For the text-containing cell, return its midpoint in [x, y] coordinate format. 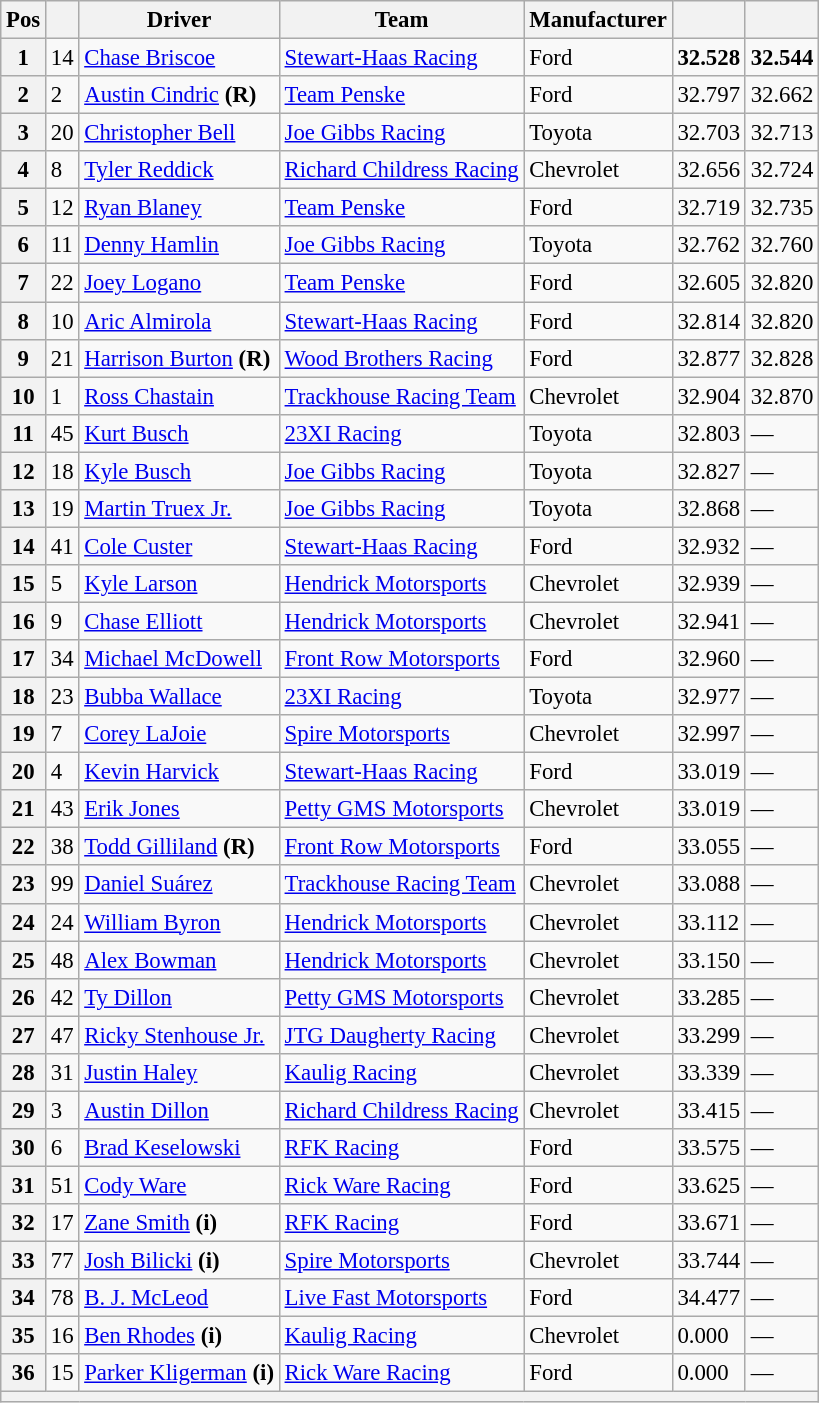
32.877 [708, 358]
32.977 [708, 697]
33.150 [708, 960]
Denny Hamlin [179, 245]
29 [24, 1110]
Driver [179, 20]
Kevin Harvick [179, 772]
45 [62, 433]
27 [24, 1035]
32.870 [782, 396]
32.724 [782, 170]
32.960 [708, 659]
32.827 [708, 471]
32.941 [708, 621]
Pos [24, 20]
30 [24, 1148]
Kyle Busch [179, 471]
32.735 [782, 208]
32.605 [708, 283]
33.055 [708, 847]
Michael McDowell [179, 659]
32.713 [782, 133]
33.671 [708, 1223]
33 [24, 1261]
51 [62, 1185]
Parker Kligerman (i) [179, 1373]
Daniel Suárez [179, 885]
47 [62, 1035]
Austin Cindric (R) [179, 95]
Wood Brothers Racing [402, 358]
35 [24, 1336]
99 [62, 885]
33.339 [708, 1073]
32.932 [708, 546]
33.625 [708, 1185]
41 [62, 546]
Martin Truex Jr. [179, 509]
Ross Chastain [179, 396]
William Byron [179, 922]
Erik Jones [179, 809]
Chase Briscoe [179, 58]
Tyler Reddick [179, 170]
32.868 [708, 509]
32.719 [708, 208]
13 [24, 509]
Team [402, 20]
Todd Gilliland (R) [179, 847]
78 [62, 1298]
32.997 [708, 734]
Chase Elliott [179, 621]
B. J. McLeod [179, 1298]
32.939 [708, 584]
32.814 [708, 321]
26 [24, 997]
Harrison Burton (R) [179, 358]
43 [62, 809]
32.760 [782, 245]
32 [24, 1223]
Ricky Stenhouse Jr. [179, 1035]
48 [62, 960]
Joey Logano [179, 283]
Alex Bowman [179, 960]
Aric Almirola [179, 321]
Josh Bilicki (i) [179, 1261]
33.088 [708, 885]
Manufacturer [598, 20]
Ty Dillon [179, 997]
Austin Dillon [179, 1110]
Live Fast Motorsports [402, 1298]
Ben Rhodes (i) [179, 1336]
32.797 [708, 95]
Cole Custer [179, 546]
32.904 [708, 396]
Kyle Larson [179, 584]
Ryan Blaney [179, 208]
Zane Smith (i) [179, 1223]
33.575 [708, 1148]
33.744 [708, 1261]
32.803 [708, 433]
JTG Daugherty Racing [402, 1035]
Kurt Busch [179, 433]
32.762 [708, 245]
32.828 [782, 358]
34.477 [708, 1298]
36 [24, 1373]
32.656 [708, 170]
25 [24, 960]
33.415 [708, 1110]
Brad Keselowski [179, 1148]
32.703 [708, 133]
Corey LaJoie [179, 734]
33.112 [708, 922]
Christopher Bell [179, 133]
32.662 [782, 95]
32.528 [708, 58]
32.544 [782, 58]
42 [62, 997]
28 [24, 1073]
77 [62, 1261]
38 [62, 847]
Justin Haley [179, 1073]
Cody Ware [179, 1185]
33.285 [708, 997]
33.299 [708, 1035]
Bubba Wallace [179, 697]
